Pinpoint the cell where the given text exists, returning its (X, Y) midpoint coordinate. 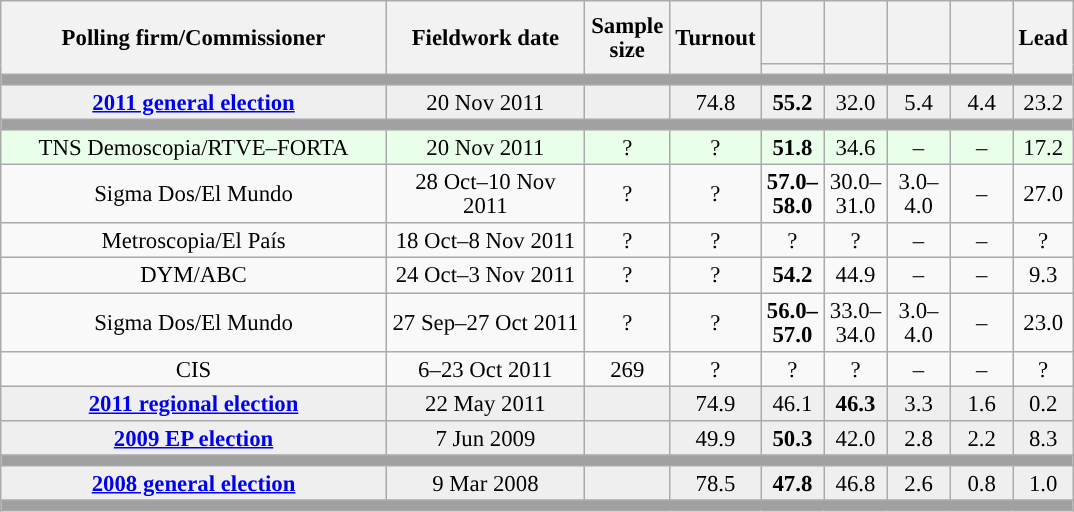
30.0–31.0 (856, 194)
1.0 (1043, 484)
54.2 (792, 276)
Turnout (716, 38)
42.0 (856, 438)
33.0–34.0 (856, 322)
9 Mar 2008 (485, 484)
2011 regional election (194, 404)
9.3 (1043, 276)
18 Oct–8 Nov 2011 (485, 242)
0.2 (1043, 404)
Lead (1043, 38)
27 Sep–27 Oct 2011 (485, 322)
DYM/ABC (194, 276)
23.0 (1043, 322)
CIS (194, 368)
2008 general election (194, 484)
28 Oct–10 Nov 2011 (485, 194)
74.9 (716, 404)
34.6 (856, 148)
Metroscopia/El País (194, 242)
0.8 (982, 484)
17.2 (1043, 148)
32.0 (856, 102)
7 Jun 2009 (485, 438)
23.2 (1043, 102)
24 Oct–3 Nov 2011 (485, 276)
44.9 (856, 276)
4.4 (982, 102)
8.3 (1043, 438)
Polling firm/Commissioner (194, 38)
2.2 (982, 438)
2011 general election (194, 102)
5.4 (918, 102)
50.3 (792, 438)
46.8 (856, 484)
Sample size (627, 38)
22 May 2011 (485, 404)
51.8 (792, 148)
74.8 (716, 102)
269 (627, 368)
6–23 Oct 2011 (485, 368)
55.2 (792, 102)
57.0–58.0 (792, 194)
46.1 (792, 404)
46.3 (856, 404)
27.0 (1043, 194)
49.9 (716, 438)
78.5 (716, 484)
2.8 (918, 438)
47.8 (792, 484)
1.6 (982, 404)
Fieldwork date (485, 38)
2009 EP election (194, 438)
56.0–57.0 (792, 322)
TNS Demoscopia/RTVE–FORTA (194, 148)
3.3 (918, 404)
2.6 (918, 484)
